For the text-containing cell, return its midpoint in (X, Y) coordinate format. 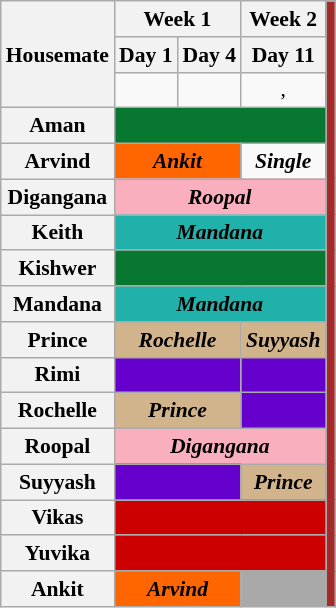
Day 1 (146, 55)
Kishwer (58, 269)
, (284, 90)
Week 2 (284, 19)
Aman (58, 126)
Housemate (58, 54)
Day 4 (208, 55)
Rimi (58, 375)
Keith (58, 233)
Single (284, 162)
Week 1 (178, 19)
Vikas (58, 518)
Yuvika (58, 554)
Day 11 (284, 55)
